Determine the (x, y) coordinate at the center of the cell enclosing the given text.  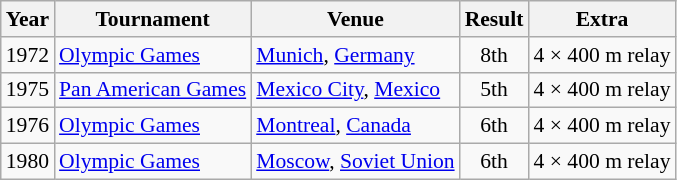
Year (28, 19)
1975 (28, 90)
Pan American Games (152, 90)
Moscow, Soviet Union (355, 162)
Munich, Germany (355, 55)
1972 (28, 55)
Mexico City, Mexico (355, 90)
8th (494, 55)
1980 (28, 162)
Tournament (152, 19)
Venue (355, 19)
Montreal, Canada (355, 126)
1976 (28, 126)
5th (494, 90)
Extra (602, 19)
Result (494, 19)
